Capture the cell that displays the provided text and extract its [X, Y] central coordinate. 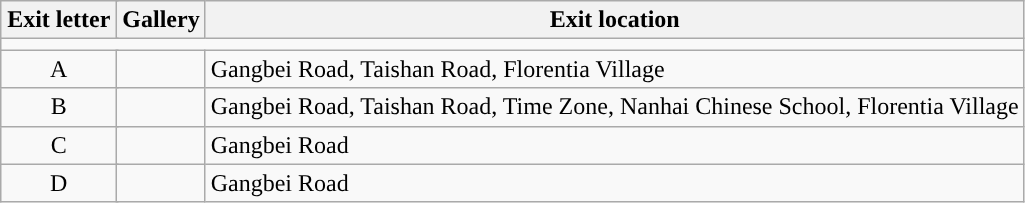
Exit letter [59, 20]
A [59, 69]
Gangbei Road, Taishan Road, Time Zone, Nanhai Chinese School, Florentia Village [614, 107]
B [59, 107]
D [59, 183]
Gallery [161, 20]
Exit location [614, 20]
C [59, 145]
Gangbei Road, Taishan Road, Florentia Village [614, 69]
